Detect which cell encompasses the target text, then output its [X, Y] center coordinate. 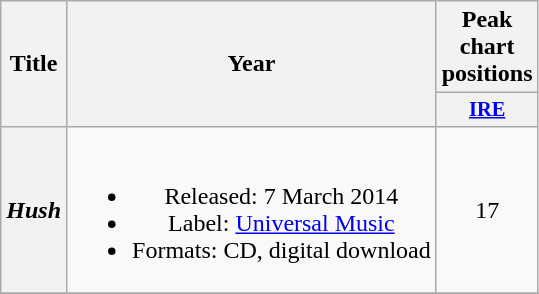
Title [34, 64]
Released: 7 March 2014Label: Universal MusicFormats: CD, digital download [252, 210]
Year [252, 64]
IRE [487, 110]
17 [487, 210]
Peak chart positions [487, 47]
Hush [34, 210]
